Find where the given text appears and provide that cell's center as (X, Y) coordinate. 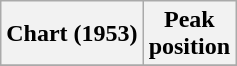
Chart (1953) (72, 34)
Peakposition (189, 34)
